Search for the cell housing the specified text and yield its [x, y] center coordinate. 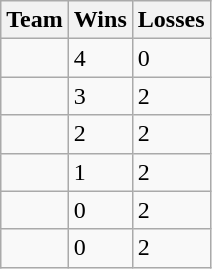
1 [100, 172]
Losses [171, 20]
Team [35, 20]
Wins [100, 20]
4 [100, 58]
3 [100, 96]
